Return (X, Y) of the center of cell containing provided text 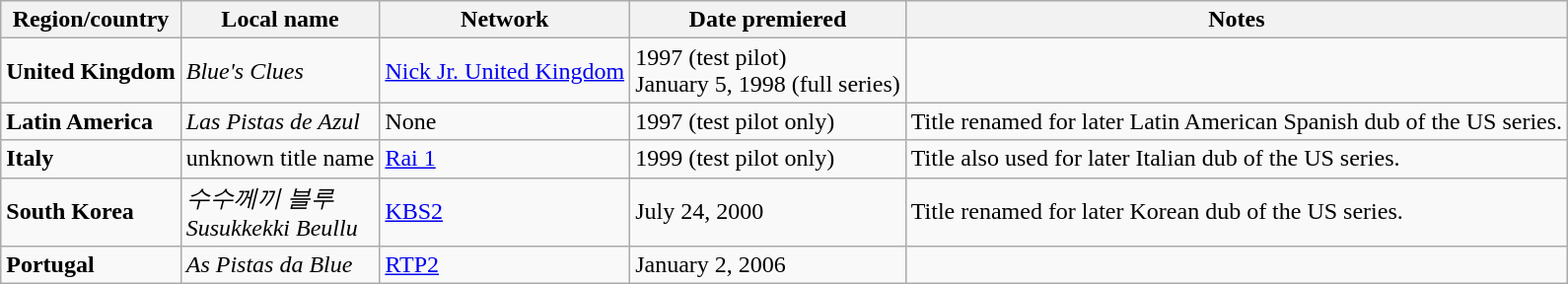
Blue's Clues (280, 71)
Rai 1 (505, 159)
1997 (test pilot only) (768, 121)
1997 (test pilot)January 5, 1998 (full series) (768, 71)
July 24, 2000 (768, 212)
unknown title name (280, 159)
RTP2 (505, 265)
Title also used for later Italian dub of the US series. (1237, 159)
1999 (test pilot only) (768, 159)
Date premiered (768, 20)
United Kingdom (91, 71)
Latin America (91, 121)
수수께끼 블루Susukkekki Beullu (280, 212)
Local name (280, 20)
Notes (1237, 20)
Title renamed for later Korean dub of the US series. (1237, 212)
Portugal (91, 265)
KBS2 (505, 212)
As Pistas da Blue (280, 265)
South Korea (91, 212)
Network (505, 20)
January 2, 2006 (768, 265)
Las Pistas de Azul (280, 121)
None (505, 121)
Nick Jr. United Kingdom (505, 71)
Region/country (91, 20)
Italy (91, 159)
Title renamed for later Latin American Spanish dub of the US series. (1237, 121)
